Determine the [x, y] coordinate at the center of the cell enclosing the given text.  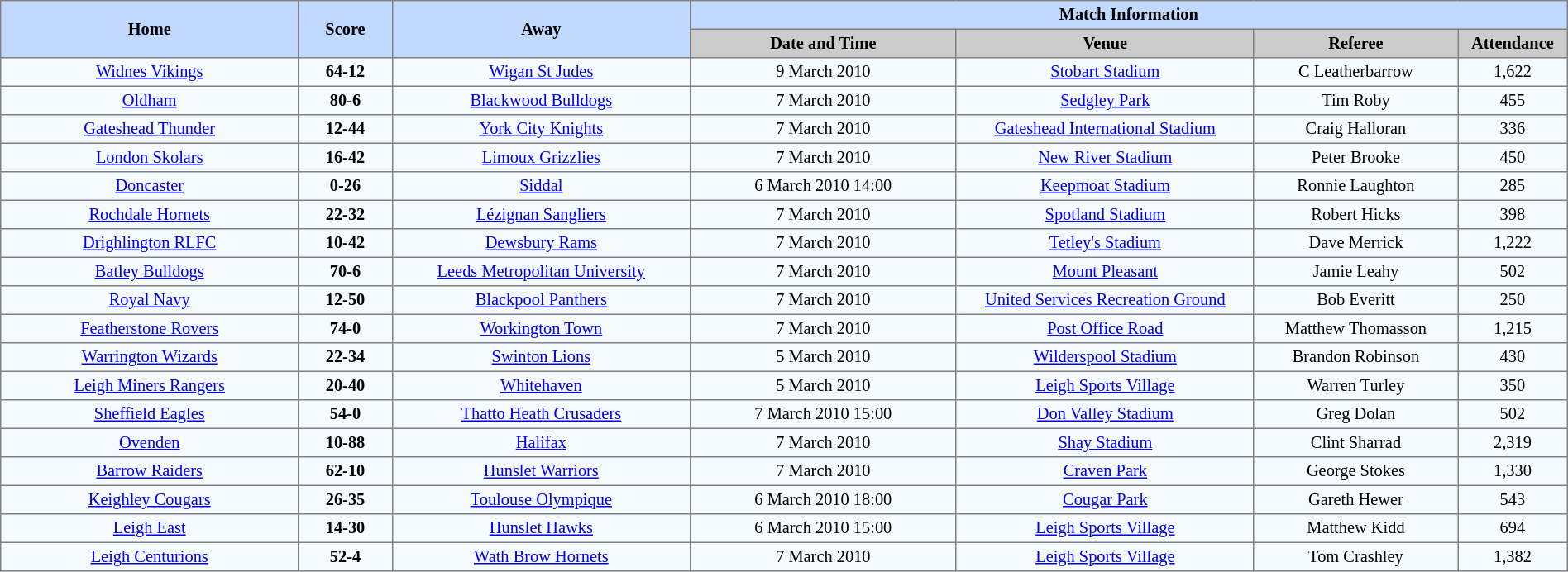
Leigh East [150, 528]
Mount Pleasant [1105, 271]
543 [1513, 499]
Batley Bulldogs [150, 271]
Peter Brooke [1355, 157]
Featherstone Rovers [150, 328]
Home [150, 30]
Robert Hicks [1355, 214]
9 March 2010 [823, 72]
Limoux Grizzlies [541, 157]
Whitehaven [541, 385]
Toulouse Olympique [541, 499]
70-6 [346, 271]
Stobart Stadium [1105, 72]
12-44 [346, 129]
Matthew Thomasson [1355, 328]
Brandon Robinson [1355, 357]
Dave Merrick [1355, 243]
Attendance [1513, 43]
Swinton Lions [541, 357]
Wigan St Judes [541, 72]
14-30 [346, 528]
Widnes Vikings [150, 72]
Ovenden [150, 442]
Clint Sharrad [1355, 442]
80-6 [346, 100]
Tim Roby [1355, 100]
20-40 [346, 385]
Royal Navy [150, 300]
Hunslet Warriors [541, 471]
Score [346, 30]
2,319 [1513, 442]
Doncaster [150, 186]
United Services Recreation Ground [1105, 300]
52-4 [346, 556]
10-88 [346, 442]
16-42 [346, 157]
Craven Park [1105, 471]
6 March 2010 14:00 [823, 186]
1,382 [1513, 556]
Match Information [1128, 15]
455 [1513, 100]
6 March 2010 18:00 [823, 499]
10-42 [346, 243]
Date and Time [823, 43]
Keighley Cougars [150, 499]
350 [1513, 385]
Gareth Hewer [1355, 499]
Workington Town [541, 328]
George Stokes [1355, 471]
Tom Crashley [1355, 556]
Siddal [541, 186]
Tetley's Stadium [1105, 243]
450 [1513, 157]
Hunslet Hawks [541, 528]
285 [1513, 186]
Drighlington RLFC [150, 243]
7 March 2010 15:00 [823, 414]
6 March 2010 15:00 [823, 528]
1,222 [1513, 243]
Bob Everitt [1355, 300]
Cougar Park [1105, 499]
C Leatherbarrow [1355, 72]
Blackwood Bulldogs [541, 100]
0-26 [346, 186]
Referee [1355, 43]
694 [1513, 528]
336 [1513, 129]
Shay Stadium [1105, 442]
Post Office Road [1105, 328]
New River Stadium [1105, 157]
22-32 [346, 214]
Ronnie Laughton [1355, 186]
Leigh Miners Rangers [150, 385]
Greg Dolan [1355, 414]
York City Knights [541, 129]
430 [1513, 357]
Venue [1105, 43]
Gateshead International Stadium [1105, 129]
398 [1513, 214]
Wilderspool Stadium [1105, 357]
Jamie Leahy [1355, 271]
26-35 [346, 499]
Leigh Centurions [150, 556]
Leeds Metropolitan University [541, 271]
London Skolars [150, 157]
Dewsbury Rams [541, 243]
74-0 [346, 328]
Warrington Wizards [150, 357]
1,215 [1513, 328]
Oldham [150, 100]
Matthew Kidd [1355, 528]
Spotland Stadium [1105, 214]
Barrow Raiders [150, 471]
Sheffield Eagles [150, 414]
Blackpool Panthers [541, 300]
Keepmoat Stadium [1105, 186]
250 [1513, 300]
62-10 [346, 471]
Wath Brow Hornets [541, 556]
64-12 [346, 72]
Sedgley Park [1105, 100]
12-50 [346, 300]
Warren Turley [1355, 385]
1,622 [1513, 72]
Gateshead Thunder [150, 129]
Away [541, 30]
54-0 [346, 414]
Rochdale Hornets [150, 214]
22-34 [346, 357]
Don Valley Stadium [1105, 414]
Lézignan Sangliers [541, 214]
1,330 [1513, 471]
Halifax [541, 442]
Thatto Heath Crusaders [541, 414]
Craig Halloran [1355, 129]
